Find where the given text appears and provide that cell's center as [x, y] coordinate. 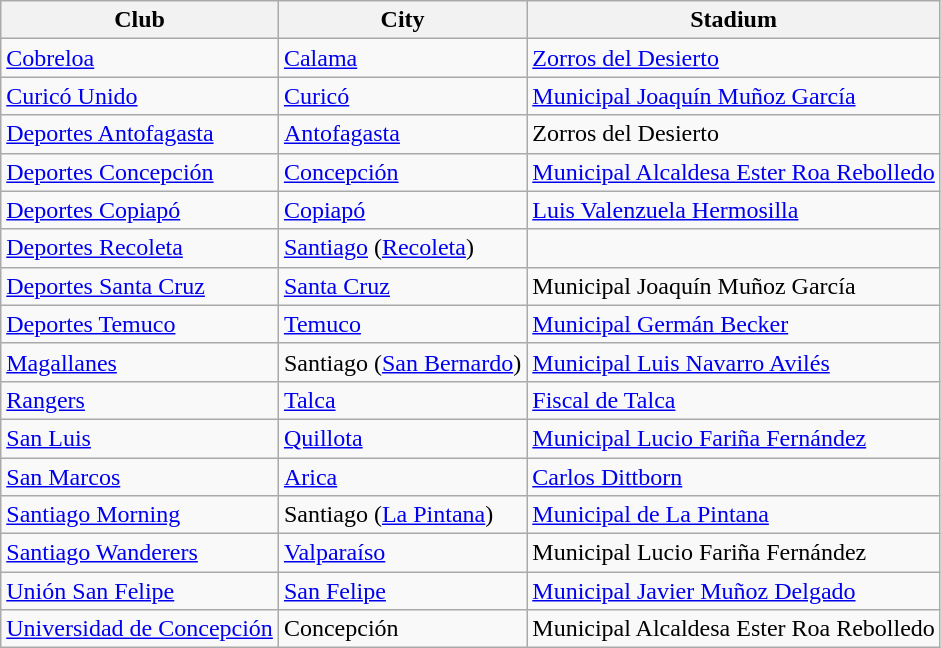
San Marcos [140, 477]
Magallanes [140, 362]
Fiscal de Talca [734, 400]
Calama [402, 58]
Deportes Copiapó [140, 210]
Cobreloa [140, 58]
Santiago (La Pintana) [402, 515]
City [402, 20]
Stadium [734, 20]
Santiago Morning [140, 515]
San Luis [140, 438]
Unión San Felipe [140, 591]
Municipal Germán Becker [734, 324]
Carlos Dittborn [734, 477]
Santiago (Recoleta) [402, 248]
Copiapó [402, 210]
Municipal Javier Muñoz Delgado [734, 591]
Municipal Luis Navarro Avilés [734, 362]
Santiago Wanderers [140, 553]
Rangers [140, 400]
Deportes Recoleta [140, 248]
Arica [402, 477]
Deportes Antofagasta [140, 134]
Deportes Concepción [140, 172]
Antofagasta [402, 134]
Santa Cruz [402, 286]
Curicó Unido [140, 96]
Universidad de Concepción [140, 629]
San Felipe [402, 591]
Municipal de La Pintana [734, 515]
Temuco [402, 324]
Quillota [402, 438]
Deportes Santa Cruz [140, 286]
Talca [402, 400]
Luis Valenzuela Hermosilla [734, 210]
Curicó [402, 96]
Club [140, 20]
Valparaíso [402, 553]
Deportes Temuco [140, 324]
Santiago (San Bernardo) [402, 362]
